Return the [X, Y] coordinate for the center point of the cell that contains the specified text.  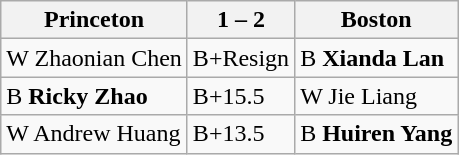
1 – 2 [240, 20]
B+13.5 [240, 134]
W Zhaonian Chen [94, 58]
Boston [376, 20]
B Huiren Yang [376, 134]
B+15.5 [240, 96]
B Ricky Zhao [94, 96]
W Andrew Huang [94, 134]
B+Resign [240, 58]
W Jie Liang [376, 96]
Princeton [94, 20]
B Xianda Lan [376, 58]
